Determine the (x, y) coordinate at the center of the cell enclosing the given text.  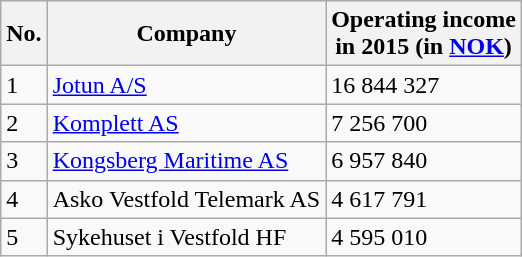
Kongsberg Maritime AS (186, 161)
Jotun A/S (186, 85)
No. (24, 34)
Komplett AS (186, 123)
16 844 327 (424, 85)
6 957 840 (424, 161)
4 617 791 (424, 199)
4 595 010 (424, 237)
2 (24, 123)
Sykehuset i Vestfold HF (186, 237)
7 256 700 (424, 123)
1 (24, 85)
Operating incomein 2015 (in NOK) (424, 34)
3 (24, 161)
Company (186, 34)
5 (24, 237)
4 (24, 199)
Asko Vestfold Telemark AS (186, 199)
